Locate the cell with the specified text and output its (x, y) center coordinate. 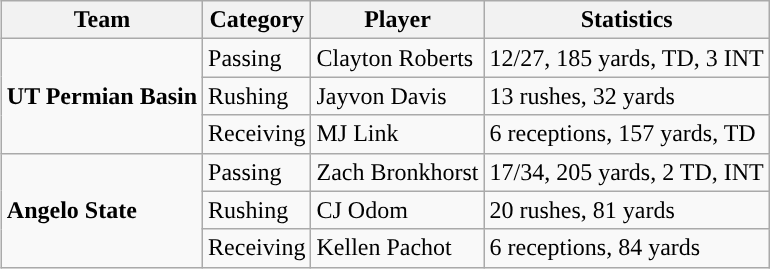
Zach Bronkhorst (398, 172)
6 receptions, 157 yards, TD (626, 134)
UT Permian Basin (102, 96)
13 rushes, 32 yards (626, 96)
CJ Odom (398, 210)
12/27, 185 yards, TD, 3 INT (626, 58)
17/34, 205 yards, 2 TD, INT (626, 172)
Kellen Pachot (398, 248)
20 rushes, 81 yards (626, 210)
Category (257, 20)
MJ Link (398, 134)
Angelo State (102, 210)
Jayvon Davis (398, 96)
Clayton Roberts (398, 58)
Statistics (626, 20)
6 receptions, 84 yards (626, 248)
Player (398, 20)
Team (102, 20)
